Pinpoint the cell where the given text exists, returning its [X, Y] midpoint coordinate. 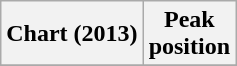
Peakposition [189, 34]
Chart (2013) [72, 34]
